Return the [x, y] coordinate for the center point of the cell that contains the specified text.  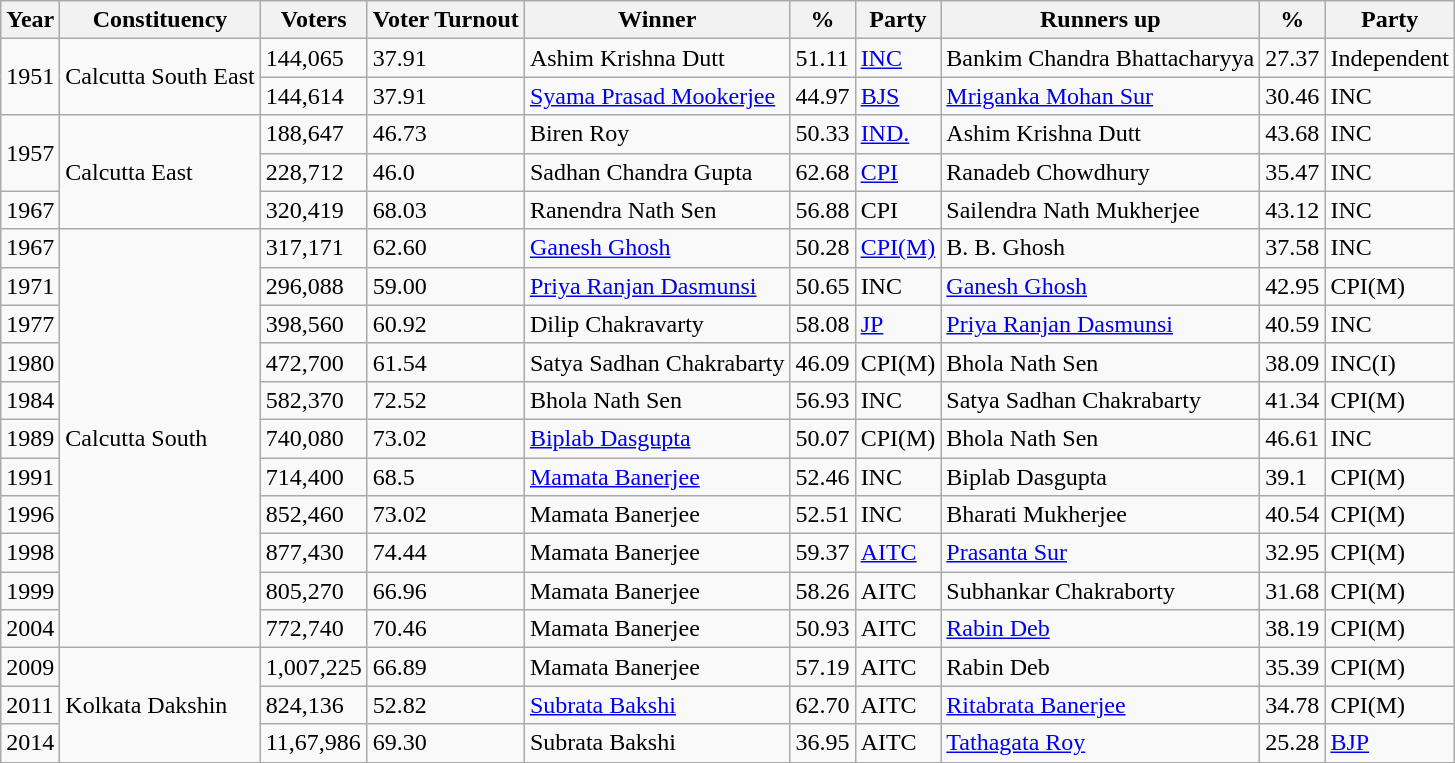
50.07 [822, 438]
74.44 [446, 553]
Calcutta South [160, 438]
32.95 [1292, 553]
Kolkata Dakshin [160, 705]
50.65 [822, 286]
Mriganka Mohan Sur [1100, 96]
Year [30, 20]
Voter Turnout [446, 20]
Calcutta East [160, 172]
40.54 [1292, 515]
1996 [30, 515]
50.33 [822, 134]
Syama Prasad Mookerjee [657, 96]
Prasanta Sur [1100, 553]
30.46 [1292, 96]
INC(I) [1390, 362]
58.26 [822, 591]
46.61 [1292, 438]
B. B. Ghosh [1100, 248]
320,419 [314, 210]
43.68 [1292, 134]
BJS [898, 96]
1951 [30, 77]
36.95 [822, 743]
68.5 [446, 477]
66.89 [446, 667]
317,171 [314, 248]
Bankim Chandra Bhattacharyya [1100, 58]
2009 [30, 667]
43.12 [1292, 210]
52.46 [822, 477]
70.46 [446, 629]
40.59 [1292, 324]
25.28 [1292, 743]
Subhankar Chakraborty [1100, 591]
Winner [657, 20]
35.47 [1292, 172]
62.60 [446, 248]
1998 [30, 553]
52.82 [446, 705]
805,270 [314, 591]
852,460 [314, 515]
877,430 [314, 553]
Dilip Chakravarty [657, 324]
61.54 [446, 362]
62.68 [822, 172]
2004 [30, 629]
44.97 [822, 96]
51.11 [822, 58]
1980 [30, 362]
Ranendra Nath Sen [657, 210]
52.51 [822, 515]
Constituency [160, 20]
11,67,986 [314, 743]
39.1 [1292, 477]
1977 [30, 324]
1971 [30, 286]
66.96 [446, 591]
56.88 [822, 210]
38.09 [1292, 362]
Sadhan Chandra Gupta [657, 172]
1989 [30, 438]
296,088 [314, 286]
46.0 [446, 172]
50.28 [822, 248]
Biren Roy [657, 134]
37.58 [1292, 248]
144,065 [314, 58]
1957 [30, 153]
35.39 [1292, 667]
2011 [30, 705]
582,370 [314, 400]
31.68 [1292, 591]
Ranadeb Chowdhury [1100, 172]
42.95 [1292, 286]
Runners up [1100, 20]
1999 [30, 591]
69.30 [446, 743]
Bharati Mukherjee [1100, 515]
740,080 [314, 438]
72.52 [446, 400]
59.00 [446, 286]
38.19 [1292, 629]
144,614 [314, 96]
27.37 [1292, 58]
34.78 [1292, 705]
41.34 [1292, 400]
56.93 [822, 400]
Sailendra Nath Mukherjee [1100, 210]
Calcutta South East [160, 77]
398,560 [314, 324]
714,400 [314, 477]
68.03 [446, 210]
188,647 [314, 134]
50.93 [822, 629]
Voters [314, 20]
BJP [1390, 743]
59.37 [822, 553]
2014 [30, 743]
58.08 [822, 324]
57.19 [822, 667]
Ritabrata Banerjee [1100, 705]
472,700 [314, 362]
62.70 [822, 705]
JP [898, 324]
Independent [1390, 58]
Tathagata Roy [1100, 743]
772,740 [314, 629]
IND. [898, 134]
46.09 [822, 362]
60.92 [446, 324]
46.73 [446, 134]
1984 [30, 400]
228,712 [314, 172]
824,136 [314, 705]
1991 [30, 477]
1,007,225 [314, 667]
